Scan for the cell matching the given text and deliver its (x, y) coordinate at center. 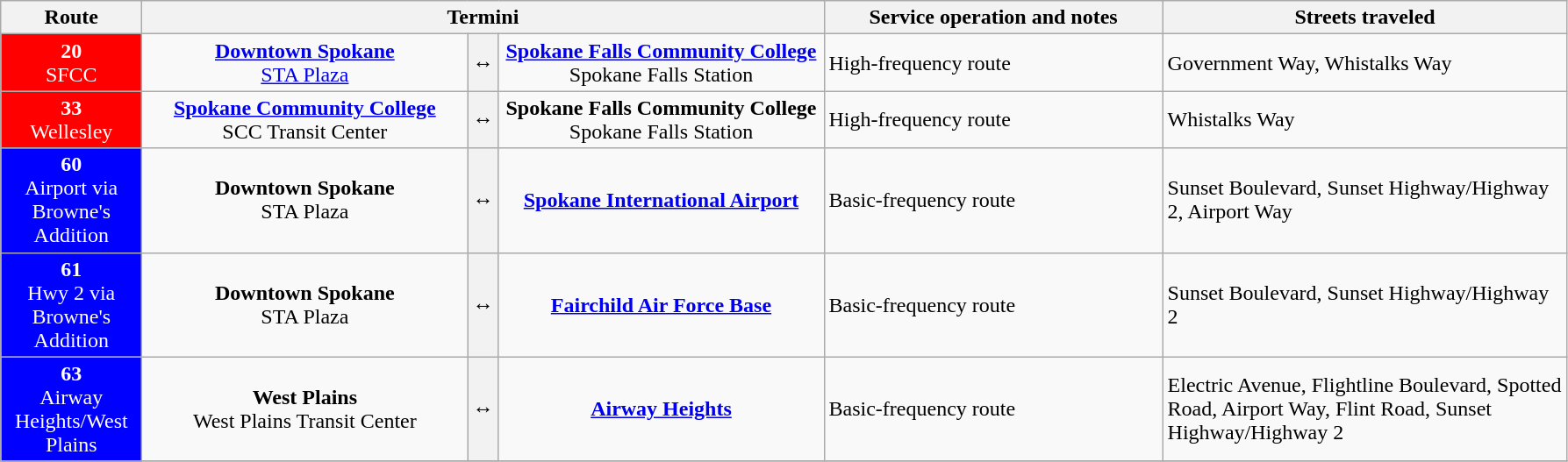
Sunset Boulevard, Sunset Highway/Highway 2 (1365, 305)
20SFCC (72, 63)
Airway Heights (662, 409)
63Airway Heights/West Plains (72, 409)
Downtown Spokane STA Plaza (305, 305)
33Wellesley (72, 119)
Spokane International Airport (662, 200)
Whistalks Way (1365, 119)
Sunset Boulevard, Sunset Highway/Highway 2, Airport Way (1365, 200)
Electric Avenue, Flightline Boulevard, Spotted Road, Airport Way, Flint Road, Sunset Highway/Highway 2 (1365, 409)
West Plains West Plains Transit Center (305, 409)
Route (72, 18)
Streets traveled (1365, 18)
Service operation and notes (993, 18)
Spokane Community CollegeSCC Transit Center (305, 119)
60Airport via Browne's Addition (72, 200)
Termini (483, 18)
61Hwy 2 via Browne's Addition (72, 305)
Government Way, Whistalks Way (1365, 63)
Fairchild Air Force Base (662, 305)
